Locate the cell with the specified text and output its [X, Y] center coordinate. 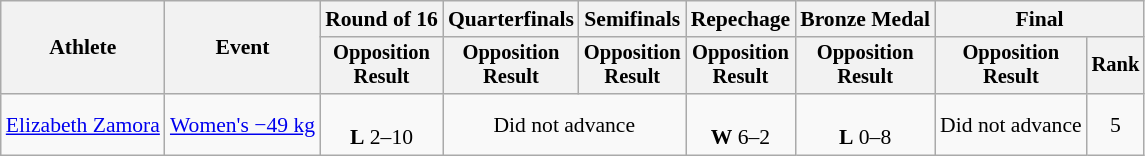
Bronze Medal [865, 19]
W 6–2 [741, 124]
L 2–10 [382, 124]
Repechage [741, 19]
Women's −49 kg [242, 124]
Final [1040, 19]
Semifinals [632, 19]
Quarterfinals [511, 19]
Elizabeth Zamora [83, 124]
Round of 16 [382, 19]
Rank [1116, 66]
L 0–8 [865, 124]
5 [1116, 124]
Event [242, 48]
Athlete [83, 48]
